Pinpoint the cell where the given text exists, returning its (X, Y) midpoint coordinate. 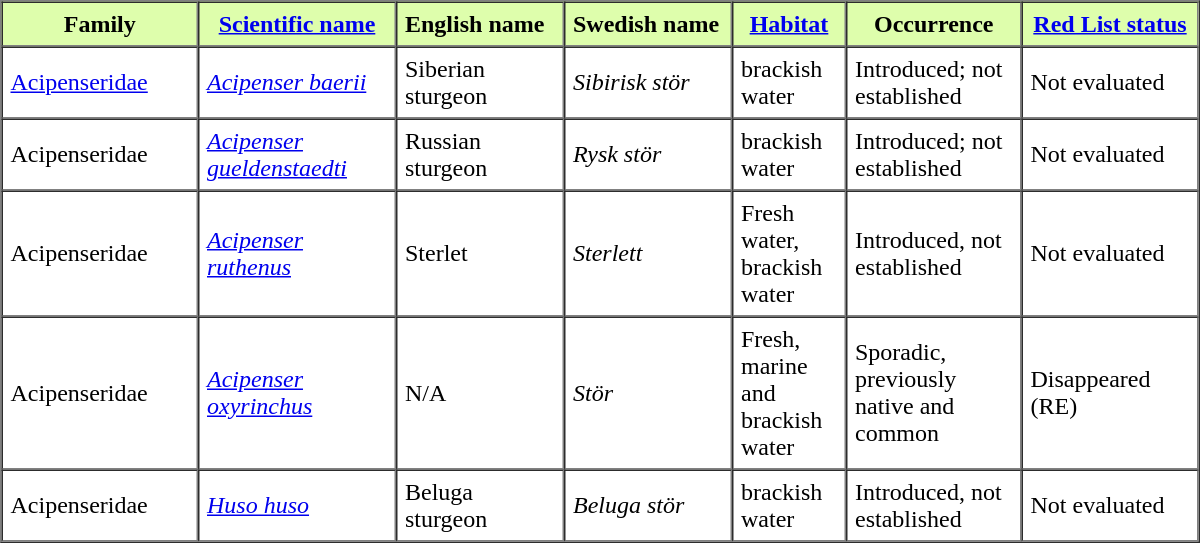
Fresh, marine and brackish water (789, 392)
Acipenser baerii (297, 82)
Acipenser oxyrinchus (297, 392)
Acipenser ruthenus (297, 253)
Disappeared (RE) (1110, 392)
Occurrence (934, 24)
Siberian sturgeon (480, 82)
Fresh water, brackish water (789, 253)
Sterlet (480, 253)
Family (100, 24)
Rysk stör (648, 154)
Sibirisk stör (648, 82)
Huso huso (297, 506)
Habitat (789, 24)
Swedish name (648, 24)
English name (480, 24)
Acipenser gueldenstaedti (297, 154)
N/A (480, 392)
Stör (648, 392)
Beluga stör (648, 506)
Sterlett (648, 253)
Beluga sturgeon (480, 506)
Scientific name (297, 24)
Red List status (1110, 24)
Russian sturgeon (480, 154)
Sporadic, previously native and common (934, 392)
